Extract the [x, y] coordinate from the center of the cell holding the provided text.  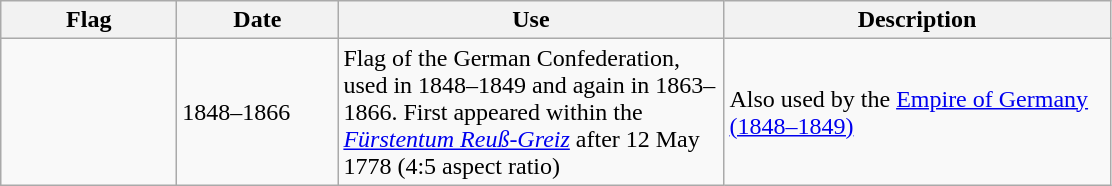
Description [917, 20]
1848–1866 [258, 112]
Date [258, 20]
Use [531, 20]
Flag [89, 20]
Also used by the Empire of Germany (1848–1849) [917, 112]
